Scan for the cell matching the given text and deliver its [x, y] coordinate at center. 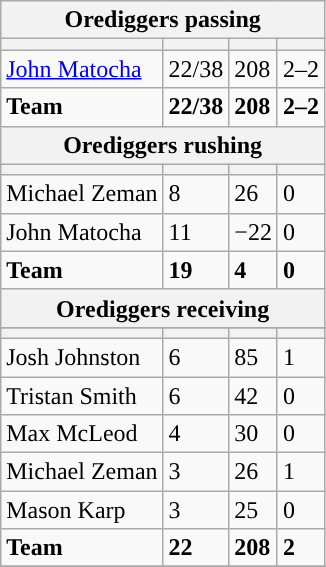
Orediggers passing [163, 20]
Mason Karp [82, 510]
85 [254, 357]
Orediggers receiving [163, 308]
Max McLeod [82, 434]
42 [254, 395]
11 [196, 232]
30 [254, 434]
Josh Johnston [82, 357]
−22 [254, 232]
19 [196, 270]
Orediggers rushing [163, 145]
Tristan Smith [82, 395]
2 [300, 548]
25 [254, 510]
8 [196, 194]
22 [196, 548]
